Pinpoint the cell where the given text exists, returning its (x, y) midpoint coordinate. 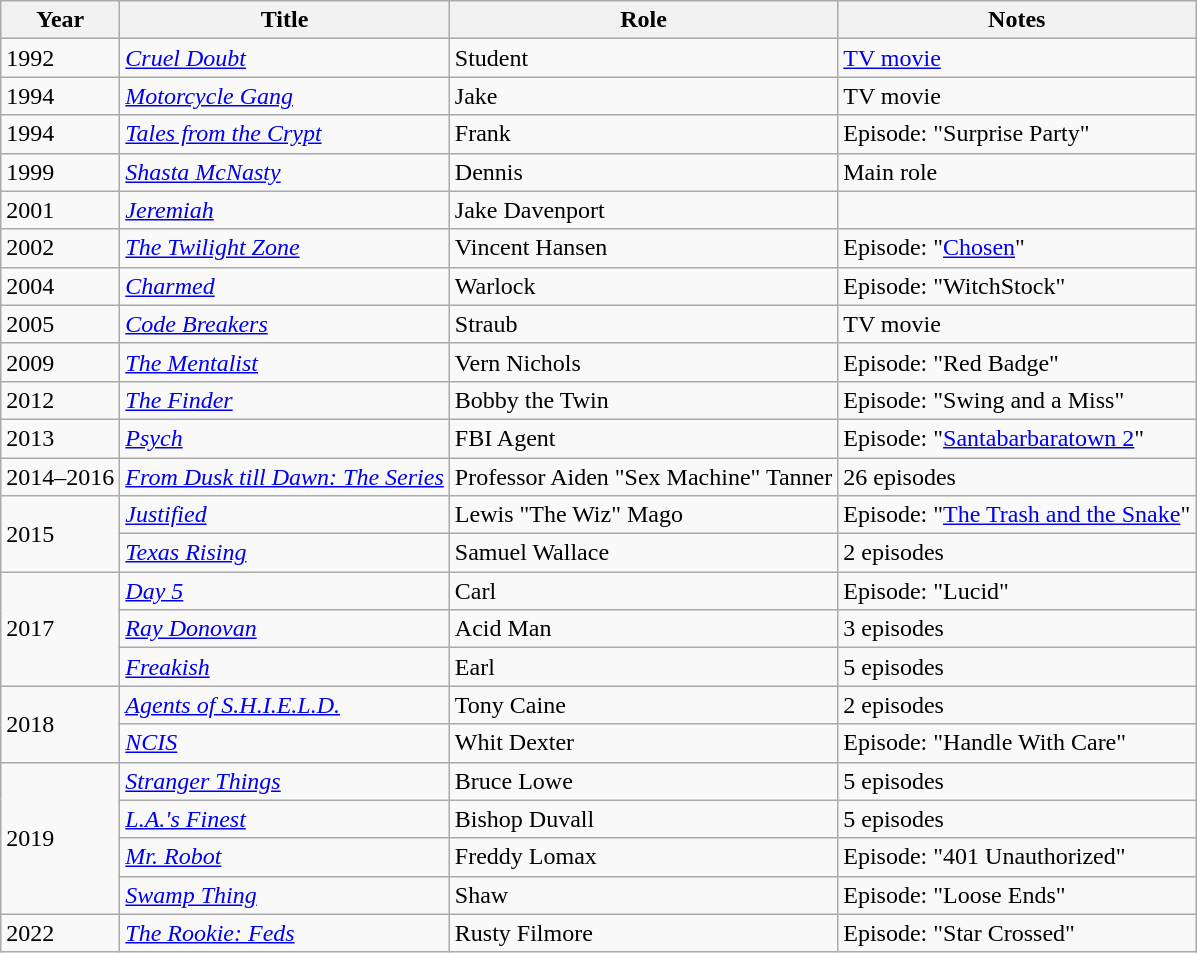
Episode: "Handle With Care" (1017, 743)
L.A.'s Finest (284, 819)
Frank (643, 134)
Vern Nichols (643, 362)
FBI Agent (643, 438)
Bruce Lowe (643, 781)
Episode: "Loose Ends" (1017, 895)
Episode: "Swing and a Miss" (1017, 400)
Freddy Lomax (643, 857)
Texas Rising (284, 553)
Swamp Thing (284, 895)
Warlock (643, 286)
Professor Aiden "Sex Machine" Tanner (643, 477)
2014–2016 (60, 477)
Dennis (643, 172)
Agents of S.H.I.E.L.D. (284, 705)
Episode: "Chosen" (1017, 248)
Rusty Filmore (643, 933)
Motorcycle Gang (284, 96)
Ray Donovan (284, 629)
2009 (60, 362)
Earl (643, 667)
Tales from the Crypt (284, 134)
Episode: "Santabarbaratown 2" (1017, 438)
Main role (1017, 172)
Carl (643, 591)
Samuel Wallace (643, 553)
The Rookie: Feds (284, 933)
2013 (60, 438)
3 episodes (1017, 629)
2015 (60, 534)
Justified (284, 515)
Mr. Robot (284, 857)
Role (643, 20)
Bobby the Twin (643, 400)
2001 (60, 210)
Jeremiah (284, 210)
Day 5 (284, 591)
Jake Davenport (643, 210)
Shasta McNasty (284, 172)
Acid Man (643, 629)
Episode: "Star Crossed" (1017, 933)
Episode: "WitchStock" (1017, 286)
Vincent Hansen (643, 248)
Title (284, 20)
Jake (643, 96)
Whit Dexter (643, 743)
Tony Caine (643, 705)
Code Breakers (284, 324)
Shaw (643, 895)
Psych (284, 438)
From Dusk till Dawn: The Series (284, 477)
Episode: "Red Badge" (1017, 362)
2012 (60, 400)
Charmed (284, 286)
Student (643, 58)
Episode: "Surprise Party" (1017, 134)
Freakish (284, 667)
Episode: "401 Unauthorized" (1017, 857)
2005 (60, 324)
Lewis "The Wiz" Mago (643, 515)
Notes (1017, 20)
Episode: "Lucid" (1017, 591)
1999 (60, 172)
The Finder (284, 400)
Bishop Duvall (643, 819)
The Twilight Zone (284, 248)
1992 (60, 58)
2004 (60, 286)
Episode: "The Trash and the Snake" (1017, 515)
2002 (60, 248)
2017 (60, 629)
2018 (60, 724)
Straub (643, 324)
26 episodes (1017, 477)
Stranger Things (284, 781)
2022 (60, 933)
NCIS (284, 743)
Year (60, 20)
2019 (60, 838)
The Mentalist (284, 362)
Cruel Doubt (284, 58)
